Find where the given text appears and provide that cell's center as (X, Y) coordinate. 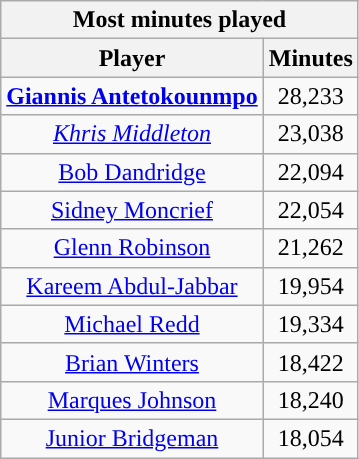
19,954 (310, 286)
Player (132, 58)
Bob Dandridge (132, 172)
18,422 (310, 362)
23,038 (310, 134)
Junior Bridgeman (132, 438)
Khris Middleton (132, 134)
18,054 (310, 438)
19,334 (310, 324)
21,262 (310, 248)
Michael Redd (132, 324)
Glenn Robinson (132, 248)
Giannis Antetokounmpo (132, 96)
Most minutes played (180, 20)
18,240 (310, 400)
28,233 (310, 96)
22,054 (310, 210)
Minutes (310, 58)
Marques Johnson (132, 400)
Kareem Abdul-Jabbar (132, 286)
Brian Winters (132, 362)
Sidney Moncrief (132, 210)
22,094 (310, 172)
